Pinpoint the cell where the given text exists, returning its (X, Y) midpoint coordinate. 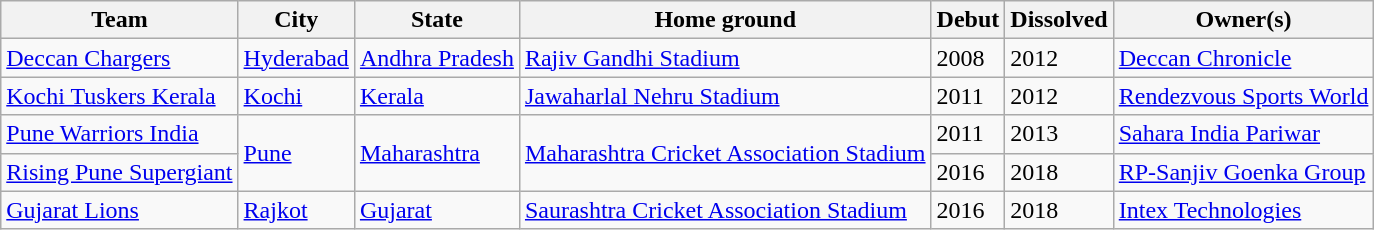
Intex Technologies (1244, 210)
2013 (1059, 134)
Kerala (436, 96)
Maharashtra (436, 153)
Jawaharlal Nehru Stadium (725, 96)
Rajkot (296, 210)
Gujarat Lions (120, 210)
Home ground (725, 20)
Pune (296, 153)
Maharashtra Cricket Association Stadium (725, 153)
RP-Sanjiv Goenka Group (1244, 172)
Saurashtra Cricket Association Stadium (725, 210)
Debut (968, 20)
Deccan Chronicle (1244, 58)
Rising Pune Supergiant (120, 172)
Rendezvous Sports World (1244, 96)
Deccan Chargers (120, 58)
Kochi (296, 96)
City (296, 20)
Dissolved (1059, 20)
2008 (968, 58)
Rajiv Gandhi Stadium (725, 58)
Sahara India Pariwar (1244, 134)
Team (120, 20)
Pune Warriors India (120, 134)
Gujarat (436, 210)
Owner(s) (1244, 20)
State (436, 20)
Andhra Pradesh (436, 58)
Hyderabad (296, 58)
Kochi Tuskers Kerala (120, 96)
